Return (X, Y) of the center of cell containing provided text 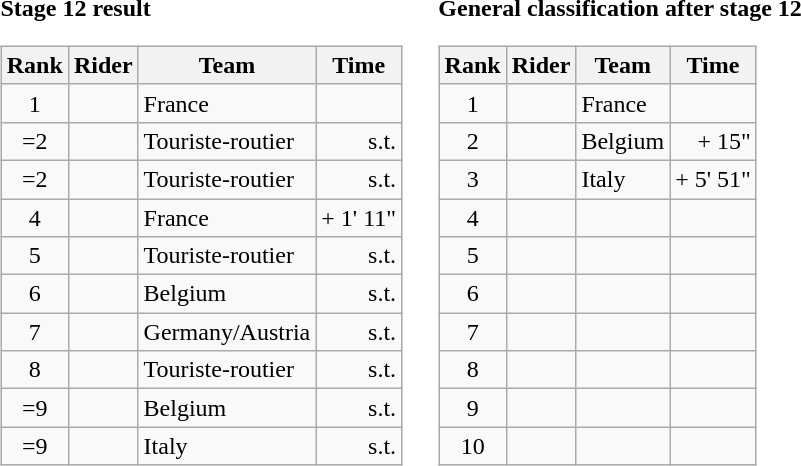
10 (472, 446)
+ 15" (714, 141)
9 (472, 408)
Germany/Austria (227, 332)
+ 5' 51" (714, 179)
+ 1' 11" (359, 217)
2 (472, 141)
3 (472, 179)
